Extract the [x, y] coordinate from the center of the cell holding the provided text.  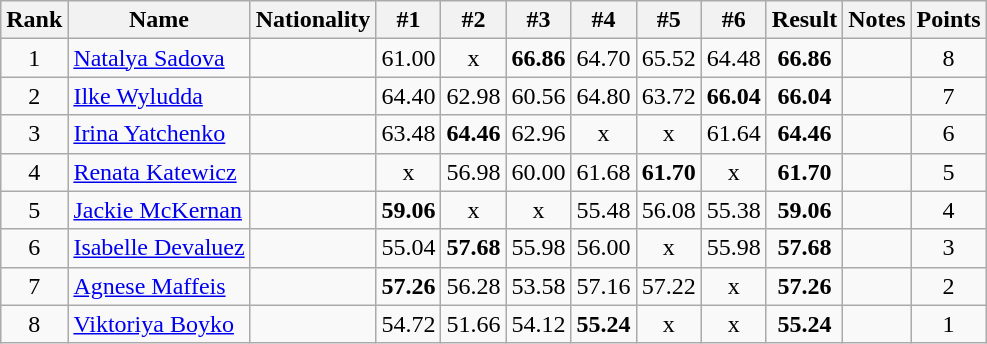
57.16 [604, 286]
62.96 [538, 134]
62.98 [474, 96]
Renata Katewicz [159, 172]
#4 [604, 20]
Nationality [313, 20]
64.80 [604, 96]
Result [804, 20]
61.68 [604, 172]
64.70 [604, 58]
Ilke Wyludda [159, 96]
64.40 [408, 96]
60.56 [538, 96]
Rank [34, 20]
54.12 [538, 324]
54.72 [408, 324]
Notes [877, 20]
51.66 [474, 324]
64.48 [734, 58]
Points [948, 20]
65.52 [668, 58]
#2 [474, 20]
55.38 [734, 210]
60.00 [538, 172]
63.48 [408, 134]
Natalya Sadova [159, 58]
57.22 [668, 286]
#5 [668, 20]
63.72 [668, 96]
#3 [538, 20]
#6 [734, 20]
56.28 [474, 286]
53.58 [538, 286]
Agnese Maffeis [159, 286]
Viktoriya Boyko [159, 324]
56.98 [474, 172]
Irina Yatchenko [159, 134]
61.64 [734, 134]
55.04 [408, 248]
Jackie McKernan [159, 210]
56.08 [668, 210]
#1 [408, 20]
55.48 [604, 210]
56.00 [604, 248]
61.00 [408, 58]
Name [159, 20]
Isabelle Devaluez [159, 248]
